Return the (x, y) coordinate for the center point of the cell that contains the specified text.  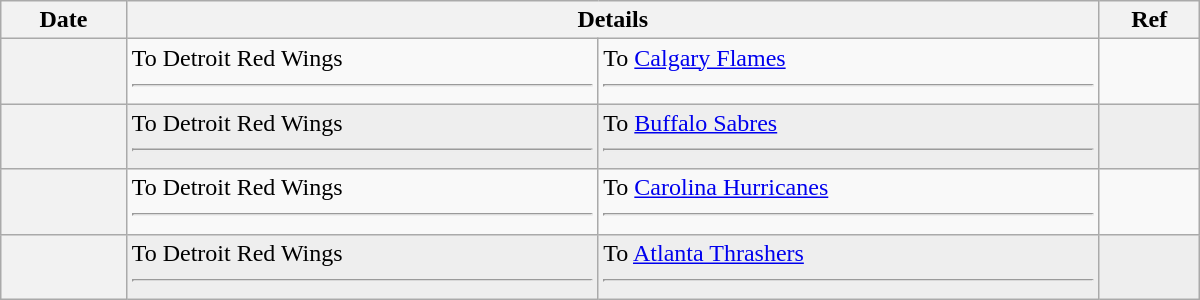
Details (612, 20)
To Calgary Flames (848, 72)
Ref (1149, 20)
Date (64, 20)
To Atlanta Thrashers (848, 266)
To Buffalo Sabres (848, 136)
To Carolina Hurricanes (848, 202)
